Capture the cell that displays the provided text and extract its (x, y) central coordinate. 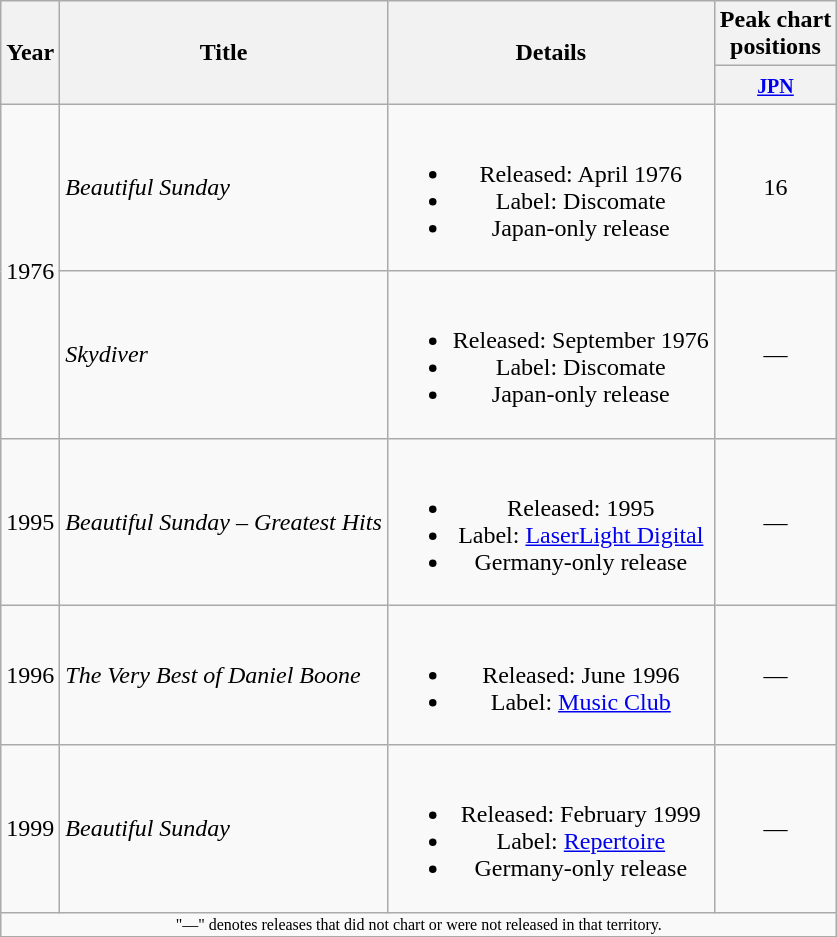
1999 (30, 828)
1976 (30, 271)
Released: September 1976Label: DiscomateJapan-only release (550, 354)
JPN (775, 85)
Beautiful Sunday – Greatest Hits (224, 522)
Title (224, 52)
"—" denotes releases that did not chart or were not released in that territory. (419, 924)
Released: April 1976Label: DiscomateJapan-only release (550, 188)
Released: February 1999Label: RepertoireGermany-only release (550, 828)
Released: 1995Label: LaserLight DigitalGermany-only release (550, 522)
The Very Best of Daniel Boone (224, 675)
Peak chartpositions (775, 34)
Year (30, 52)
Released: June 1996Label: Music Club (550, 675)
Skydiver (224, 354)
Details (550, 52)
1996 (30, 675)
1995 (30, 522)
16 (775, 188)
